Locate the cell with the specified text and output its [X, Y] center coordinate. 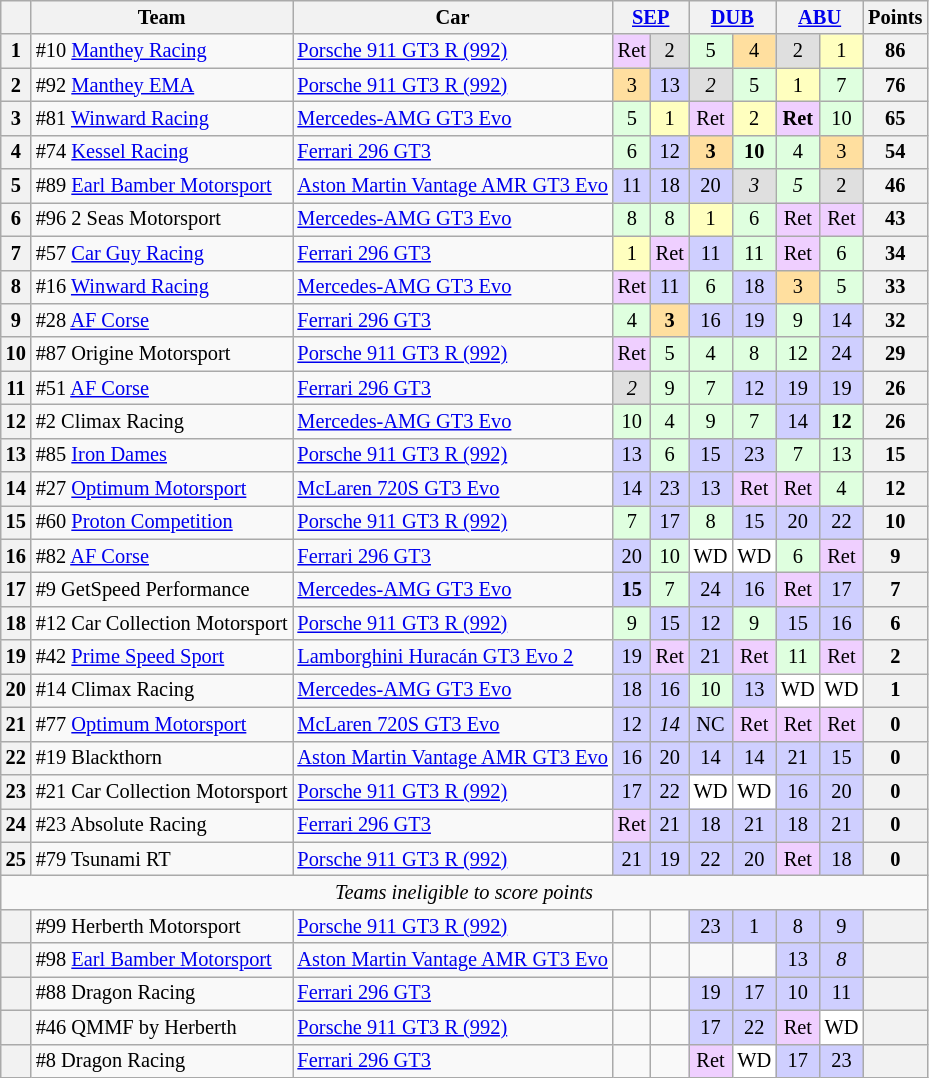
#19 Blackthorn [162, 758]
#12 Car Collection Motorsport [162, 623]
#88 Dragon Racing [162, 993]
#92 Manthey EMA [162, 85]
Car [452, 17]
43 [895, 219]
Points [895, 17]
#28 AF Corse [162, 320]
#87 Origine Motorsport [162, 354]
#99 Herberth Motorsport [162, 926]
#85 Iron Dames [162, 455]
#96 2 Seas Motorsport [162, 219]
Teams ineligible to score points [464, 892]
#9 GetSpeed Performance [162, 589]
#89 Earl Bamber Motorsport [162, 186]
86 [895, 51]
Lamborghini Huracán GT3 Evo 2 [452, 657]
#82 AF Corse [162, 556]
76 [895, 85]
#57 Car Guy Racing [162, 253]
#23 Absolute Racing [162, 825]
46 [895, 186]
#81 Winward Racing [162, 118]
#42 Prime Speed Sport [162, 657]
34 [895, 253]
SEP [651, 17]
#2 Climax Racing [162, 421]
#60 Proton Competition [162, 522]
#14 Climax Racing [162, 690]
Team [162, 17]
#98 Earl Bamber Motorsport [162, 960]
#79 Tsunami RT [162, 859]
32 [895, 320]
29 [895, 354]
54 [895, 152]
#27 Optimum Motorsport [162, 489]
#77 Optimum Motorsport [162, 724]
65 [895, 118]
#21 Car Collection Motorsport [162, 791]
#10 Manthey Racing [162, 51]
25 [16, 859]
NC [711, 724]
#8 Dragon Racing [162, 1061]
#16 Winward Racing [162, 287]
33 [895, 287]
#46 QMMF by Herberth [162, 1027]
DUB [732, 17]
#51 AF Corse [162, 388]
ABU [820, 17]
#74 Kessel Racing [162, 152]
